Determine the (x, y) coordinate at the center of the cell enclosing the given text.  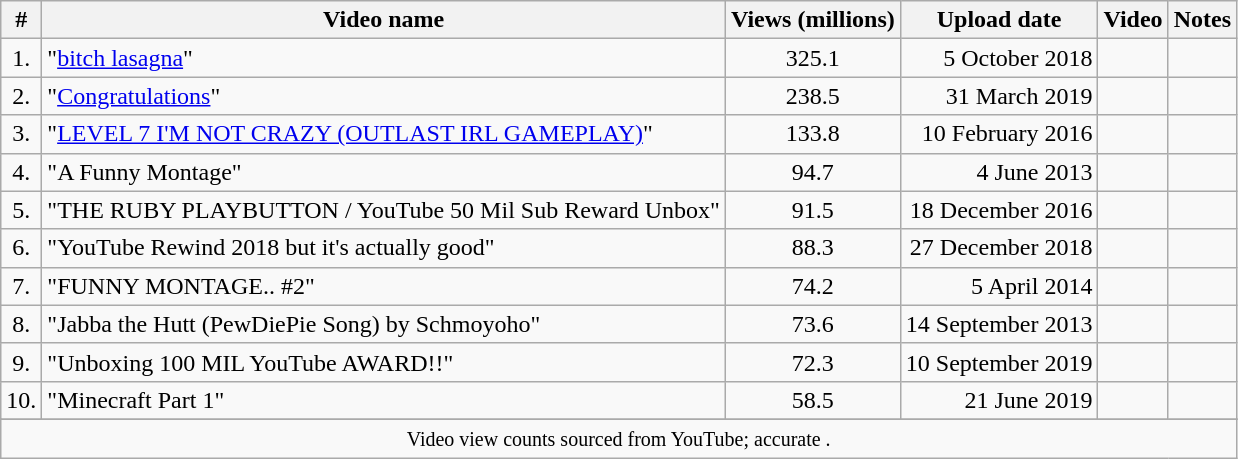
Notes (1202, 20)
5 October 2018 (999, 58)
4. (22, 172)
8. (22, 324)
"Jabba the Hutt (PewDiePie Song) by Schmoyoho" (384, 324)
"LEVEL 7 I'M NOT CRAZY (OUTLAST IRL GAMEPLAY)" (384, 134)
325.1 (812, 58)
2. (22, 96)
"A Funny Montage" (384, 172)
238.5 (812, 96)
58.5 (812, 400)
10 September 2019 (999, 362)
21 June 2019 (999, 400)
18 December 2016 (999, 210)
"Congratulations" (384, 96)
7. (22, 286)
5. (22, 210)
Views (millions) (812, 20)
"YouTube Rewind 2018 but it's actually good" (384, 248)
9. (22, 362)
31 March 2019 (999, 96)
Video (1133, 20)
133.8 (812, 134)
72.3 (812, 362)
"THE RUBY PLAYBUTTON / YouTube 50 Mil Sub Reward Unbox" (384, 210)
Video name (384, 20)
91.5 (812, 210)
10 February 2016 (999, 134)
27 December 2018 (999, 248)
14 September 2013 (999, 324)
94.7 (812, 172)
Upload date (999, 20)
10. (22, 400)
74.2 (812, 286)
"FUNNY MONTAGE.. #2" (384, 286)
"Minecraft Part 1" (384, 400)
3. (22, 134)
"Unboxing 100 MIL YouTube AWARD!!" (384, 362)
# (22, 20)
73.6 (812, 324)
"bitch lasagna" (384, 58)
6. (22, 248)
88.3 (812, 248)
5 April 2014 (999, 286)
Video view counts sourced from YouTube; accurate . (619, 438)
4 June 2013 (999, 172)
1. (22, 58)
